Pinpoint the cell where the given text exists, returning its (X, Y) midpoint coordinate. 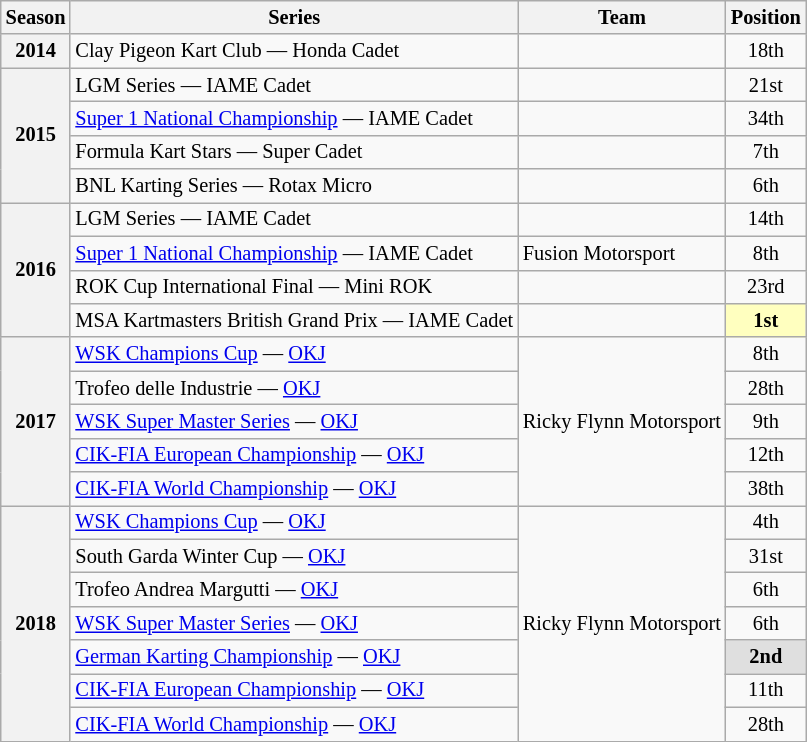
Formula Kart Stars — Super Cadet (294, 152)
2017 (36, 421)
Position (766, 17)
Trofeo Andrea Margutti — OKJ (294, 589)
Fusion Motorsport (622, 253)
MSA Kartmasters British Grand Prix — IAME Cadet (294, 320)
Trofeo delle Industrie — OKJ (294, 388)
4th (766, 522)
ROK Cup International Final — Mini ROK (294, 287)
2nd (766, 657)
23rd (766, 287)
31st (766, 556)
2018 (36, 623)
Series (294, 17)
9th (766, 421)
38th (766, 489)
South Garda Winter Cup — OKJ (294, 556)
21st (766, 85)
BNL Karting Series — Rotax Micro (294, 186)
2016 (36, 270)
12th (766, 455)
2014 (36, 51)
German Karting Championship — OKJ (294, 657)
11th (766, 690)
Team (622, 17)
18th (766, 51)
34th (766, 118)
7th (766, 152)
Clay Pigeon Kart Club — Honda Cadet (294, 51)
14th (766, 219)
2015 (36, 136)
1st (766, 320)
Season (36, 17)
